Find where the given text appears and provide that cell's center as [X, Y] coordinate. 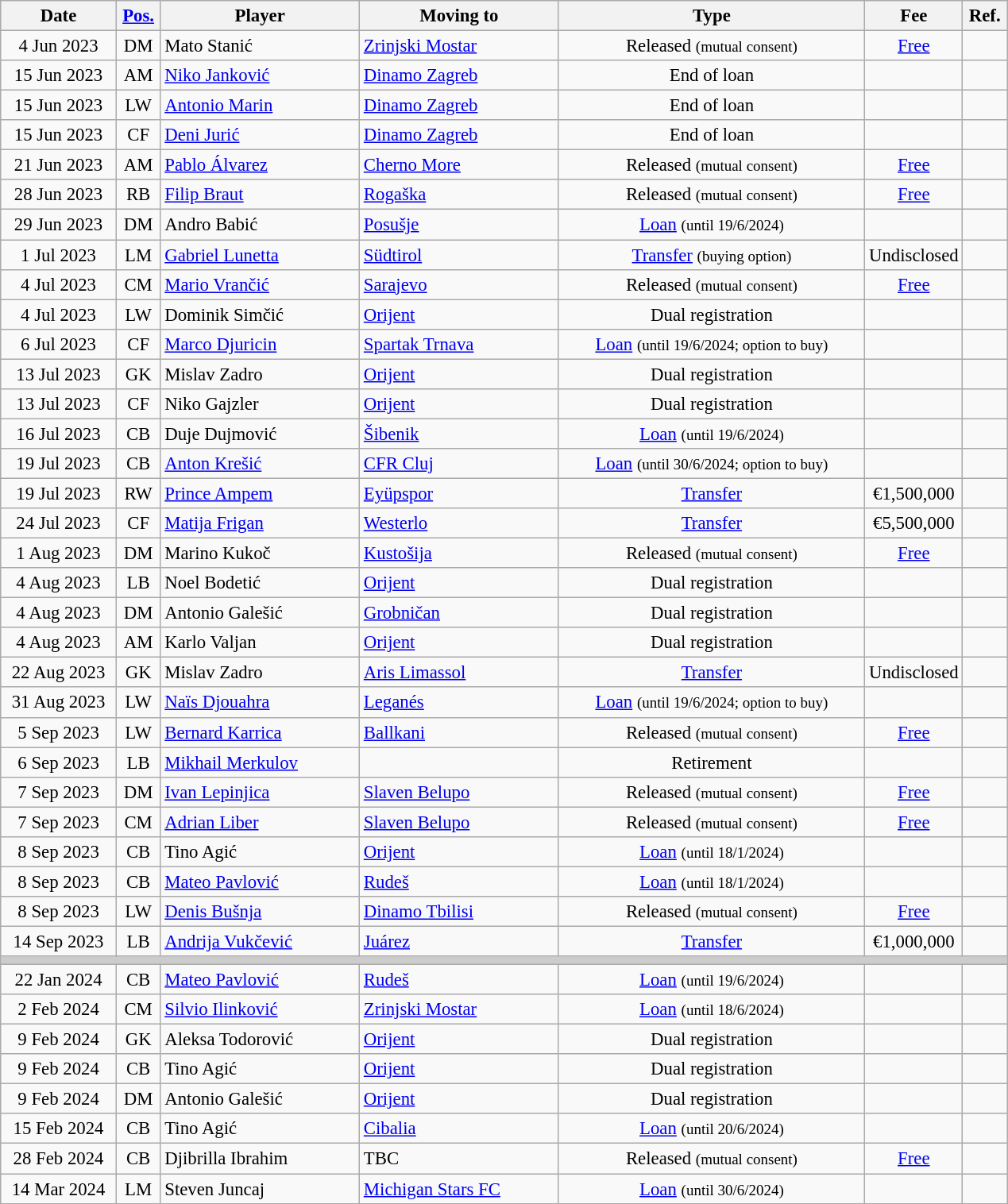
16 Jul 2023 [59, 434]
Transfer (buying option) [712, 255]
Bernard Karrica [261, 732]
Denis Bušnja [261, 912]
1 Jul 2023 [59, 255]
Spartak Trnava [459, 344]
CFR Cluj [459, 464]
RB [138, 195]
Date [59, 16]
Cherno More [459, 165]
Noel Bodetić [261, 583]
Andrija Vukčević [261, 941]
Niko Gajzler [261, 404]
Duje Dujmović [261, 434]
31 Aug 2023 [59, 703]
14 Mar 2024 [59, 1189]
Type [712, 16]
€1,500,000 [913, 493]
Sarajevo [459, 284]
Leganés [459, 703]
5 Sep 2023 [59, 732]
15 Feb 2024 [59, 1129]
Michigan Stars FC [459, 1189]
Dinamo Tbilisi [459, 912]
Juárez [459, 941]
Dominik Simčić [261, 315]
Mato Stanić [261, 46]
Ref. [985, 16]
28 Jun 2023 [59, 195]
Mario Vrančić [261, 284]
Šibenik [459, 434]
Pablo Álvarez [261, 165]
Adrian Liber [261, 822]
RW [138, 493]
1 Aug 2023 [59, 554]
Westerlo [459, 523]
2 Feb 2024 [59, 1009]
29 Jun 2023 [59, 225]
Mikhail Merkulov [261, 762]
TBC [459, 1159]
€1,000,000 [913, 941]
Ivan Lepinjica [261, 792]
Player [261, 16]
24 Jul 2023 [59, 523]
Rogaška [459, 195]
Aleksa Todorović [261, 1040]
Deni Jurić [261, 135]
Karlo Valjan [261, 643]
Silvio Ilinković [261, 1009]
Andro Babić [261, 225]
Posušje [459, 225]
Naïs Djouahra [261, 703]
Marco Djuricin [261, 344]
Marino Kukoč [261, 554]
Niko Janković [261, 75]
Djibrilla Ibrahim [261, 1159]
28 Feb 2024 [59, 1159]
Antonio Marin [261, 106]
Pos. [138, 16]
€5,500,000 [913, 523]
Loan (until 20/6/2024) [712, 1129]
6 Jul 2023 [59, 344]
Loan (until 18/6/2024) [712, 1009]
Fee [913, 16]
4 Jun 2023 [59, 46]
22 Aug 2023 [59, 673]
Ballkani [459, 732]
Eyüpspor [459, 493]
Retirement [712, 762]
Matija Frigan [261, 523]
22 Jan 2024 [59, 980]
21 Jun 2023 [59, 165]
Aris Limassol [459, 673]
Loan (until 30/6/2024; option to buy) [712, 464]
Moving to [459, 16]
Steven Juncaj [261, 1189]
Gabriel Lunetta [261, 255]
Südtirol [459, 255]
Grobničan [459, 613]
14 Sep 2023 [59, 941]
Prince Ampem [261, 493]
Anton Krešić [261, 464]
6 Sep 2023 [59, 762]
Kustošija [459, 554]
Cibalia [459, 1129]
Loan (until 30/6/2024) [712, 1189]
Filip Braut [261, 195]
